Output the [X, Y] coordinate of the center of the cell containing the given text.  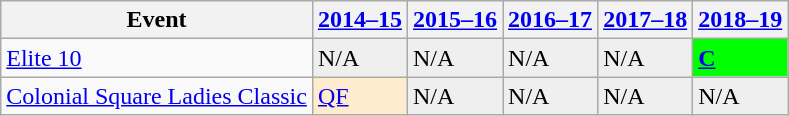
2016–17 [550, 20]
2018–19 [740, 20]
Colonial Square Ladies Classic [157, 96]
2015–16 [454, 20]
2017–18 [646, 20]
C [740, 58]
QF [360, 96]
Elite 10 [157, 58]
Event [157, 20]
2014–15 [360, 20]
